For the text-containing cell, return its midpoint in [X, Y] coordinate format. 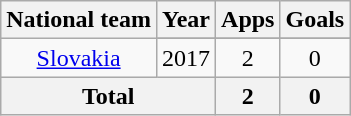
National team [79, 20]
Slovakia [79, 58]
Total [108, 96]
2017 [186, 58]
Goals [315, 20]
Apps [248, 20]
Year [186, 20]
